From the cell containing the given text, extract its center point as (X, Y) coordinate. 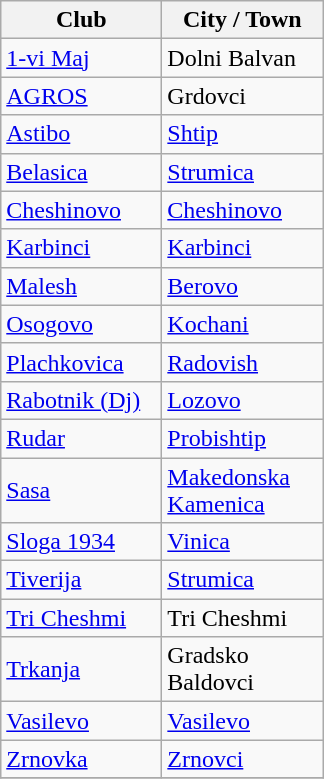
Zrnovci (242, 759)
Berovo (242, 286)
Malesh (82, 286)
Kochani (242, 324)
Rudar (82, 438)
Club (82, 20)
Belasica (82, 172)
Tiverija (82, 580)
Plachkovica (82, 362)
1-vi Maj (82, 58)
Sasa (82, 490)
Vinica (242, 542)
Shtip (242, 134)
Rabotnik (Dj) (82, 400)
Lozovo (242, 400)
City / Town (242, 20)
Grdovci (242, 96)
Dolni Balvan (242, 58)
Zrnovka (82, 759)
Gradsko Baldovci (242, 670)
Trkanja (82, 670)
Radovish (242, 362)
Osogovo (82, 324)
Sloga 1934 (82, 542)
Probishtip (242, 438)
Astibo (82, 134)
AGROS (82, 96)
Makedonska Kamenica (242, 490)
